For the text-containing cell, return its midpoint in [x, y] coordinate format. 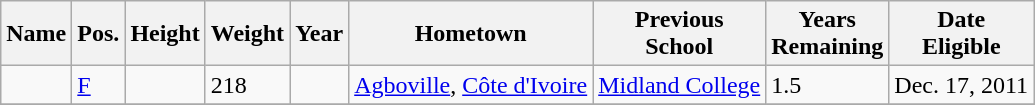
YearsRemaining [828, 34]
PreviousSchool [680, 34]
Year [320, 34]
Agboville, Côte d'Ivoire [471, 85]
1.5 [828, 85]
Weight [247, 34]
DateEligible [962, 34]
Dec. 17, 2011 [962, 85]
Name [36, 34]
Height [165, 34]
Midland College [680, 85]
Pos. [98, 34]
Hometown [471, 34]
218 [247, 85]
F [98, 85]
